Pinpoint the cell where the given text exists, returning its (x, y) midpoint coordinate. 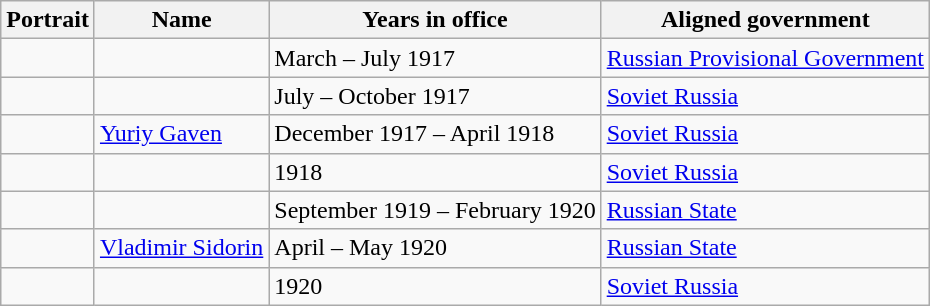
July – October 1917 (435, 96)
Vladimir Sidorin (181, 248)
Yuriy Gaven (181, 134)
1918 (435, 172)
Russian Provisional Government (765, 58)
December 1917 – April 1918 (435, 134)
March – July 1917 (435, 58)
April – May 1920 (435, 248)
Name (181, 20)
1920 (435, 286)
Years in office (435, 20)
Aligned government (765, 20)
September 1919 – February 1920 (435, 210)
Portrait (48, 20)
